Output the (X, Y) coordinate of the center of the cell containing the given text.  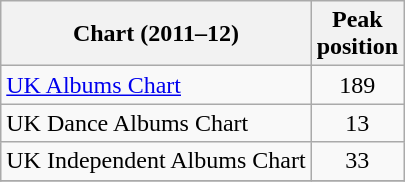
UK Independent Albums Chart (156, 161)
UK Dance Albums Chart (156, 123)
Peakposition (357, 34)
189 (357, 85)
33 (357, 161)
13 (357, 123)
Chart (2011–12) (156, 34)
UK Albums Chart (156, 85)
